Find where the given text appears and provide that cell's center as [X, Y] coordinate. 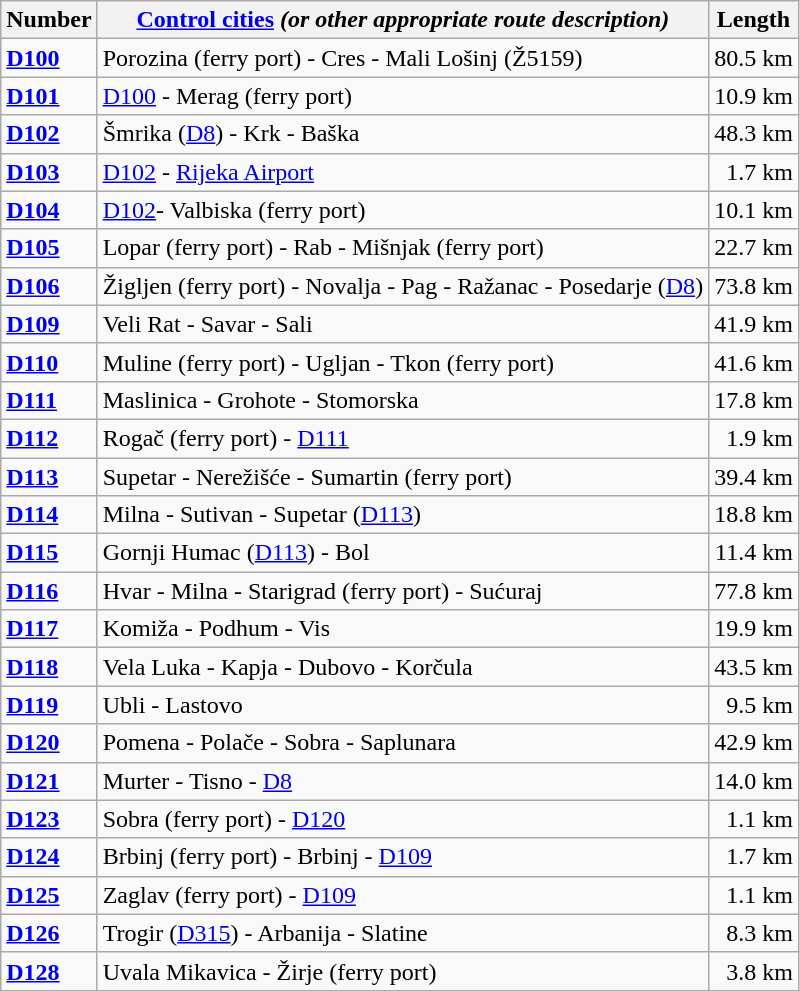
D124 [49, 857]
D114 [49, 515]
73.8 km [754, 286]
D110 [49, 362]
Vela Luka - Kapja - Dubovo - Korčula [403, 667]
1.9 km [754, 438]
D106 [49, 286]
18.8 km [754, 515]
11.4 km [754, 553]
41.9 km [754, 324]
Lopar (ferry port) - Rab - Mišnjak (ferry port) [403, 248]
Maslinica - Grohote - Stomorska [403, 400]
19.9 km [754, 629]
48.3 km [754, 134]
Veli Rat - Savar - Sali [403, 324]
Length [754, 20]
Sobra (ferry port) - D120 [403, 819]
Pomena - Polače - Sobra - Saplunara [403, 743]
D118 [49, 667]
D111 [49, 400]
Gornji Humac (D113) - Bol [403, 553]
14.0 km [754, 781]
43.5 km [754, 667]
D100 - Merag (ferry port) [403, 96]
D126 [49, 933]
D109 [49, 324]
D123 [49, 819]
42.9 km [754, 743]
80.5 km [754, 58]
Brbinj (ferry port) - Brbinj - D109 [403, 857]
9.5 km [754, 705]
39.4 km [754, 477]
10.1 km [754, 210]
41.6 km [754, 362]
D121 [49, 781]
22.7 km [754, 248]
D103 [49, 172]
D117 [49, 629]
Muline (ferry port) - Ugljan - Tkon (ferry port) [403, 362]
D128 [49, 971]
D115 [49, 553]
D100 [49, 58]
77.8 km [754, 591]
Ubli - Lastovo [403, 705]
D101 [49, 96]
D105 [49, 248]
D125 [49, 895]
3.8 km [754, 971]
Porozina (ferry port) - Cres - Mali Lošinj (Ž5159) [403, 58]
Zaglav (ferry port) - D109 [403, 895]
D116 [49, 591]
D104 [49, 210]
Control cities (or other appropriate route description) [403, 20]
Milna - Sutivan - Supetar (D113) [403, 515]
D119 [49, 705]
Hvar - Milna - Starigrad (ferry port) - Sućuraj [403, 591]
Supetar - Nerežišće - Sumartin (ferry port) [403, 477]
Žigljen (ferry port) - Novalja - Pag - Ražanac - Posedarje (D8) [403, 286]
Number [49, 20]
17.8 km [754, 400]
D112 [49, 438]
D120 [49, 743]
Rogač (ferry port) - D111 [403, 438]
10.9 km [754, 96]
Komiža - Podhum - Vis [403, 629]
D102 - Rijeka Airport [403, 172]
D102- Valbiska (ferry port) [403, 210]
8.3 km [754, 933]
Murter - Tisno - D8 [403, 781]
Trogir (D315) - Arbanija - Slatine [403, 933]
D113 [49, 477]
Šmrika (D8) - Krk - Baška [403, 134]
Uvala Mikavica - Žirje (ferry port) [403, 971]
D102 [49, 134]
